Provide the (X, Y) coordinate of the cell's center where the given text is located.  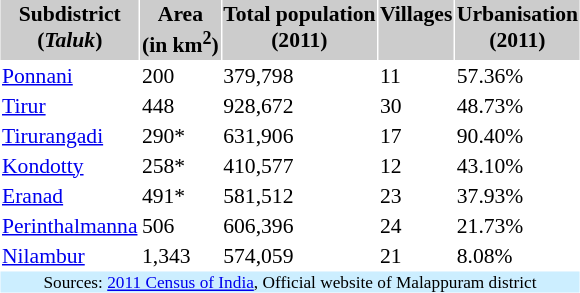
Villages (416, 30)
43.10% (517, 165)
30 (416, 105)
631,906 (300, 135)
606,396 (300, 225)
200 (180, 75)
Ponnani (69, 75)
581,512 (300, 195)
448 (180, 105)
23 (416, 195)
11 (416, 75)
Perinthalmanna (69, 225)
Subdistrict(Taluk) (69, 30)
379,798 (300, 75)
928,672 (300, 105)
12 (416, 165)
57.36% (517, 75)
17 (416, 135)
574,059 (300, 255)
491* (180, 195)
Urbanisation(2011) (517, 30)
90.40% (517, 135)
Nilambur (69, 255)
37.93% (517, 195)
258* (180, 165)
Tirur (69, 105)
Eranad (69, 195)
Area(in km2) (180, 30)
21 (416, 255)
506 (180, 225)
410,577 (300, 165)
8.08% (517, 255)
24 (416, 225)
290* (180, 135)
Kondotty (69, 165)
Sources: 2011 Census of India, Official website of Malappuram district (290, 282)
Total population(2011) (300, 30)
48.73% (517, 105)
21.73% (517, 225)
1,343 (180, 255)
Tirurangadi (69, 135)
